Pinpoint the cell where the given text exists, returning its [X, Y] midpoint coordinate. 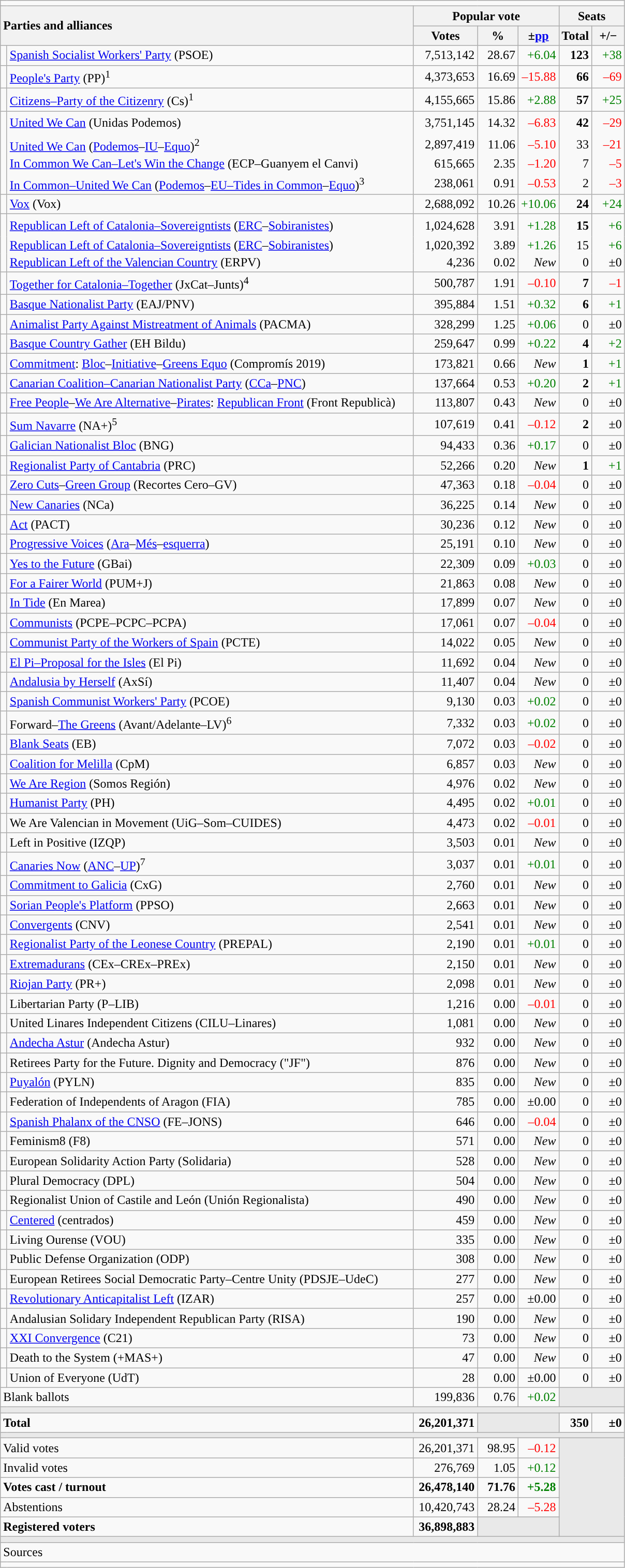
785 [445, 1102]
932 [445, 1043]
190 [445, 1318]
+1.28 [538, 225]
Abstentions [207, 1507]
Riojan Party (PR+) [210, 984]
Regionalist Party of the Leonese Country (PREPAL) [210, 944]
33 [575, 144]
Citizens–Party of the Citizenry (Cs)1 [210, 100]
16.69 [498, 77]
7,513,142 [445, 55]
17,899 [445, 603]
Left in Positive (IZQP) [210, 842]
2,663 [445, 905]
11,692 [445, 662]
14,022 [445, 642]
Animalist Party Against Mistreatment of Animals (PACMA) [210, 324]
3,037 [445, 864]
2,897,419 [445, 144]
Seats [592, 16]
Sum Navarre (NA+)5 [210, 424]
–6.83 [538, 122]
0.20 [498, 465]
1.51 [498, 305]
Andalusia by Herself (AxSí) [210, 682]
Public Defense Organization (ODP) [210, 1259]
3.91 [498, 225]
500,787 [445, 283]
2,190 [445, 944]
73 [445, 1338]
10,420,743 [445, 1507]
+24 [608, 204]
1,081 [445, 1023]
3.89 [498, 245]
238,061 [445, 184]
Union of Everyone (UdT) [210, 1377]
Feminism8 (F8) [210, 1141]
257 [445, 1299]
0.09 [498, 564]
528 [445, 1161]
–69 [608, 77]
0.66 [498, 364]
42 [575, 122]
0.76 [498, 1397]
Votes [445, 36]
47,363 [445, 485]
3,503 [445, 842]
Communist Party of the Workers of Spain (PCTE) [210, 642]
504 [445, 1181]
30,236 [445, 524]
–29 [608, 122]
Registered voters [207, 1527]
+0.32 [538, 305]
276,769 [445, 1468]
2,688,092 [445, 204]
4,155,665 [445, 100]
Yes to the Future (GBai) [210, 564]
United Linares Independent Citizens (CILU–Linares) [210, 1023]
–5.10 [538, 144]
28 [445, 1377]
+0.17 [538, 446]
123 [575, 55]
In Common–United We Can (Podemos–EU–Tides in Common–Equo)3 [210, 184]
Andecha Astur (Andecha Astur) [210, 1043]
Commitment: Bloc–Initiative–Greens Equo (Compromís 2019) [210, 364]
Living Ourense (VOU) [210, 1240]
Revolutionary Anticapitalist Left (IZAR) [210, 1299]
66 [575, 77]
–0.53 [538, 184]
–5 [608, 164]
259,647 [445, 344]
459 [445, 1220]
107,619 [445, 424]
–21 [608, 144]
European Retirees Social Democratic Party–Centre Unity (PDSJE–UdeC) [210, 1279]
2,541 [445, 925]
+25 [608, 100]
26,478,140 [445, 1487]
14.32 [498, 122]
615,665 [445, 164]
199,836 [445, 1397]
835 [445, 1082]
0.41 [498, 424]
New Canaries (NCa) [210, 505]
United We Can (Unidas Podemos) [210, 122]
1.91 [498, 283]
Commitment to Galicia (CxG) [210, 885]
In Tide (En Marea) [210, 603]
Andalusian Solidary Independent Republican Party (RISA) [210, 1318]
24 [575, 204]
Canaries Now (ANC–UP)7 [210, 864]
2,098 [445, 984]
6 [575, 305]
0.43 [498, 403]
Basque Nationalist Party (EAJ/PNV) [210, 305]
±pp [538, 36]
308 [445, 1259]
Extremadurans (CEx–CREx–PREx) [210, 964]
Retirees Party for the Future. Dignity and Democracy ("JF") [210, 1063]
El Pi–Proposal for the Isles (El Pi) [210, 662]
+0.03 [538, 564]
9,130 [445, 701]
328,299 [445, 324]
+0.12 [538, 1468]
Coalition for Melilla (CpM) [210, 764]
94,433 [445, 446]
–5.28 [538, 1507]
4,373,653 [445, 77]
1.25 [498, 324]
+0.06 [538, 324]
Blank Seats (EB) [210, 744]
490 [445, 1200]
Vox (Vox) [210, 204]
–1 [608, 283]
+0.22 [538, 344]
646 [445, 1122]
Parties and alliances [207, 26]
Humanist Party (PH) [210, 803]
–3 [608, 184]
Death to the System (+MAS+) [210, 1358]
–1.20 [538, 164]
6,857 [445, 764]
22,309 [445, 564]
XXI Convergence (C21) [210, 1338]
7,332 [445, 723]
Valid votes [207, 1448]
Progressive Voices (Ara–Més–esquerra) [210, 544]
+2.88 [538, 100]
Puyalón (PYLN) [210, 1082]
0.08 [498, 583]
11,407 [445, 682]
Act (PACT) [210, 524]
2,150 [445, 964]
Centered (centrados) [210, 1220]
Votes cast / turnout [207, 1487]
277 [445, 1279]
+38 [608, 55]
For a Fairer World (PUM+J) [210, 583]
36,225 [445, 505]
+/− [608, 36]
Together for Catalonia–Together (JxCat–Junts)4 [210, 283]
Invalid votes [207, 1468]
4,976 [445, 783]
1.05 [498, 1468]
571 [445, 1141]
876 [445, 1063]
1,216 [445, 1003]
15.86 [498, 100]
Basque Country Gather (EH Bildu) [210, 344]
People's Party (PP)1 [210, 77]
173,821 [445, 364]
Blank ballots [207, 1397]
2.35 [498, 164]
21,863 [445, 583]
28.67 [498, 55]
–0.10 [538, 283]
3,751,145 [445, 122]
Forward–The Greens (Avant/Adelante–LV)6 [210, 723]
0.53 [498, 383]
+1.26 [538, 245]
1,024,628 [445, 225]
–0.02 [538, 744]
Regionalist Union of Castile and León (Unión Regionalista) [210, 1200]
We Are Region (Somos Región) [210, 783]
395,884 [445, 305]
4 [575, 344]
Sources [312, 1552]
4,236 [445, 263]
0.14 [498, 505]
+0.20 [538, 383]
0.12 [498, 524]
Sorian People's Platform (PPSO) [210, 905]
52,266 [445, 465]
Canarian Coalition–Canarian Nationalist Party (CCa–PNC) [210, 383]
Free People–We Are Alternative–Pirates: Republican Front (Front Republicà) [210, 403]
European Solidarity Action Party (Solidaria) [210, 1161]
57 [575, 100]
0.99 [498, 344]
350 [575, 1423]
137,664 [445, 383]
Communists (PCPE–PCPC–PCPA) [210, 623]
28.24 [498, 1507]
36,898,883 [445, 1527]
2,760 [445, 885]
47 [445, 1358]
United We Can (Podemos–IU–Equo)2 [210, 144]
% [498, 36]
We Are Valencian in Movement (UiG–Som–CUIDES) [210, 823]
Federation of Independents of Aragon (FIA) [210, 1102]
1,020,392 [445, 245]
25,191 [445, 544]
0.36 [498, 446]
Popular vote [486, 16]
71.76 [498, 1487]
Convergents (CNV) [210, 925]
335 [445, 1240]
113,807 [445, 403]
Spanish Communist Workers' Party (PCOE) [210, 701]
0.91 [498, 184]
Plural Democracy (DPL) [210, 1181]
0.05 [498, 642]
Zero Cuts–Green Group (Recortes Cero–GV) [210, 485]
Spanish Phalanx of the CNSO (FE–JONS) [210, 1122]
Regionalist Party of Cantabria (PRC) [210, 465]
Libertarian Party (P–LIB) [210, 1003]
10.26 [498, 204]
+6.04 [538, 55]
In Common We Can–Let's Win the Change (ECP–Guanyem el Canvi) [210, 164]
17,061 [445, 623]
+2 [608, 344]
+10.06 [538, 204]
–15.88 [538, 77]
98.95 [498, 1448]
11.06 [498, 144]
Galician Nationalist Bloc (BNG) [210, 446]
4,473 [445, 823]
0.18 [498, 485]
+5.28 [538, 1487]
Republican Left of the Valencian Country (ERPV) [210, 263]
7,072 [445, 744]
Spanish Socialist Workers' Party (PSOE) [210, 55]
4,495 [445, 803]
0.10 [498, 544]
